Locate the cell with the specified text and output its (X, Y) center coordinate. 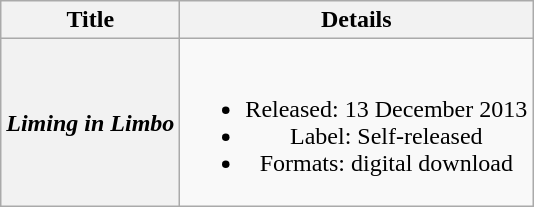
Title (90, 20)
Details (356, 20)
Released: 13 December 2013Label: Self-releasedFormats: digital download (356, 122)
Liming in Limbo (90, 122)
